Output the (x, y) coordinate of the center of the cell containing the given text.  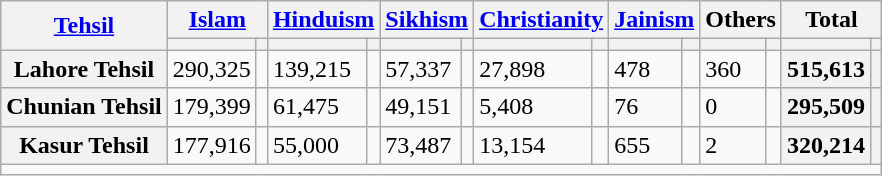
478 (646, 69)
Total (831, 20)
61,475 (317, 107)
0 (733, 107)
Others (741, 20)
76 (646, 107)
13,154 (533, 145)
655 (646, 145)
Islam (217, 20)
Lahore Tehsil (84, 69)
Tehsil (84, 26)
Hinduism (323, 20)
295,509 (826, 107)
Christianity (542, 20)
73,487 (421, 145)
320,214 (826, 145)
177,916 (212, 145)
27,898 (533, 69)
Chunian Tehsil (84, 107)
49,151 (421, 107)
179,399 (212, 107)
515,613 (826, 69)
290,325 (212, 69)
Kasur Tehsil (84, 145)
360 (733, 69)
Jainism (654, 20)
57,337 (421, 69)
2 (733, 145)
Sikhism (427, 20)
139,215 (317, 69)
5,408 (533, 107)
55,000 (317, 145)
